Return [x, y] of the center of cell containing provided text 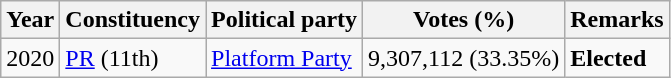
Elected [617, 58]
2020 [30, 58]
PR (11th) [133, 58]
Constituency [133, 20]
Platform Party [284, 58]
Political party [284, 20]
Year [30, 20]
Remarks [617, 20]
Votes (%) [464, 20]
9,307,112 (33.35%) [464, 58]
